Return [x, y] of the center of cell containing provided text 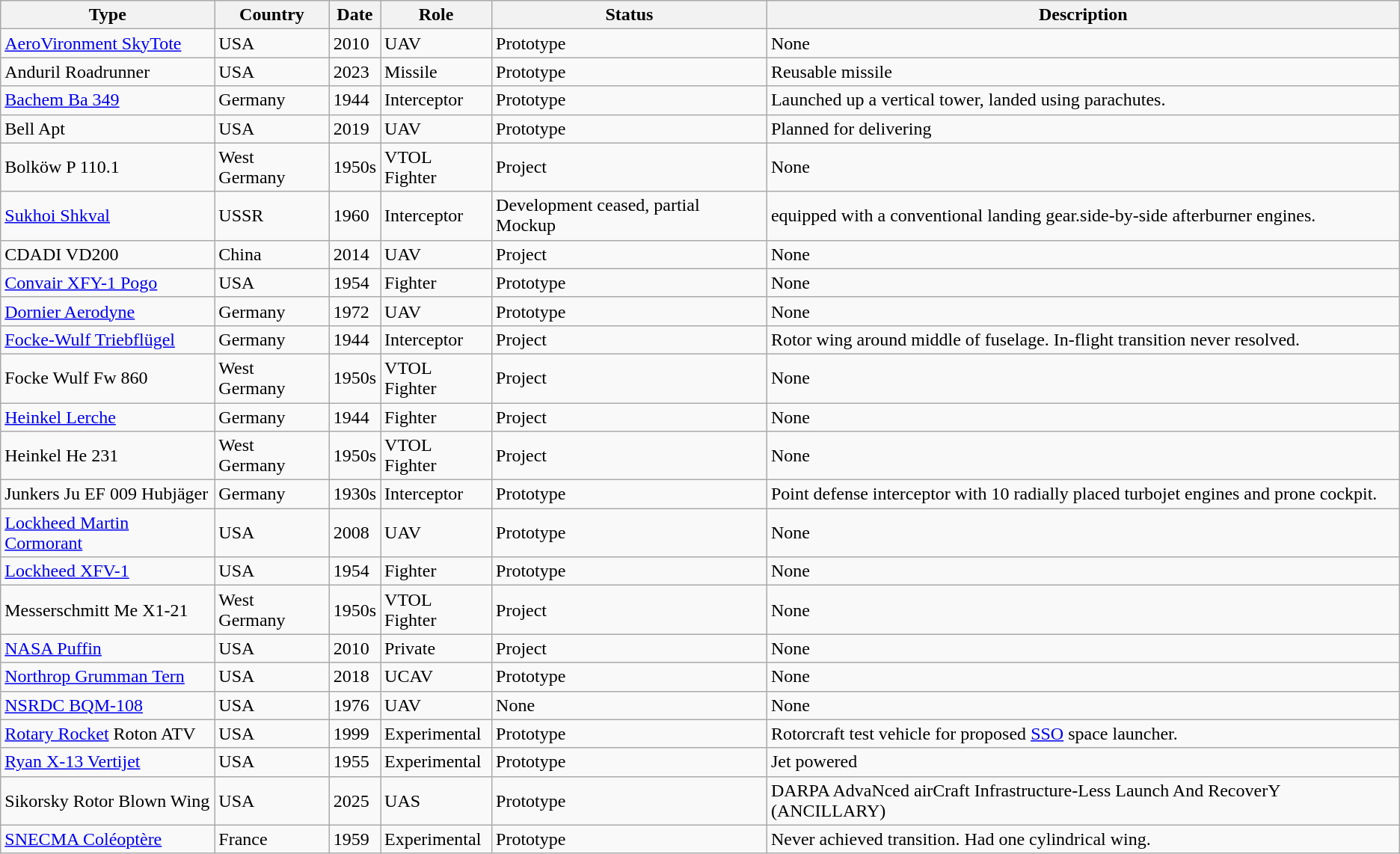
China [272, 254]
Private [437, 648]
Anduril Roadrunner [108, 72]
Sukhoi Shkval [108, 215]
2008 [354, 532]
Rotary Rocket Roton ATV [108, 734]
NASA Puffin [108, 648]
2025 [354, 800]
Focke Wulf Fw 860 [108, 378]
Reusable missile [1083, 72]
UCAV [437, 677]
Lockheed Martin Cormorant [108, 532]
Rotorcraft test vehicle for proposed SSO space launcher. [1083, 734]
Type [108, 15]
USSR [272, 215]
Jet powered [1083, 762]
SNECMA Coléoptère [108, 839]
Northrop Grumman Tern [108, 677]
2018 [354, 677]
1930s [354, 494]
Focke-Wulf Triebflügel [108, 340]
2023 [354, 72]
Messerschmitt Me X1-21 [108, 610]
Point defense interceptor with 10 radially placed turbojet engines and prone cockpit. [1083, 494]
Role [437, 15]
Bachem Ba 349 [108, 100]
1972 [354, 311]
CDADI VD200 [108, 254]
Rotor wing around middle of fuselage. In-flight transition never resolved. [1083, 340]
Never achieved transition. Had one cylindrical wing. [1083, 839]
Missile [437, 72]
Planned for delivering [1083, 129]
2019 [354, 129]
AeroVironment SkyTote [108, 43]
Date [354, 15]
Heinkel He 231 [108, 456]
Junkers Ju EF 009 Hubjäger [108, 494]
UAS [437, 800]
Bolköw P 110.1 [108, 168]
Convair XFY-1 Pogo [108, 283]
Description [1083, 15]
Ryan X-13 Vertijet [108, 762]
Country [272, 15]
France [272, 839]
1955 [354, 762]
Sikorsky Rotor Blown Wing [108, 800]
Lockheed XFV-1 [108, 571]
1959 [354, 839]
NSRDC BQM-108 [108, 705]
Bell Apt [108, 129]
1999 [354, 734]
2014 [354, 254]
Status [630, 15]
Launched up a vertical tower, landed using parachutes. [1083, 100]
DARPA AdvaNced airCraft Infrastructure-Less Launch And RecoverY (ANCILLARY) [1083, 800]
1976 [354, 705]
equipped with a conventional landing gear.side-by-side afterburner engines. [1083, 215]
Dornier Aerodyne [108, 311]
Heinkel Lerche [108, 417]
1960 [354, 215]
Development ceased, partial Mockup [630, 215]
